Provide the (X, Y) coordinate of the cell's center where the given text is located.  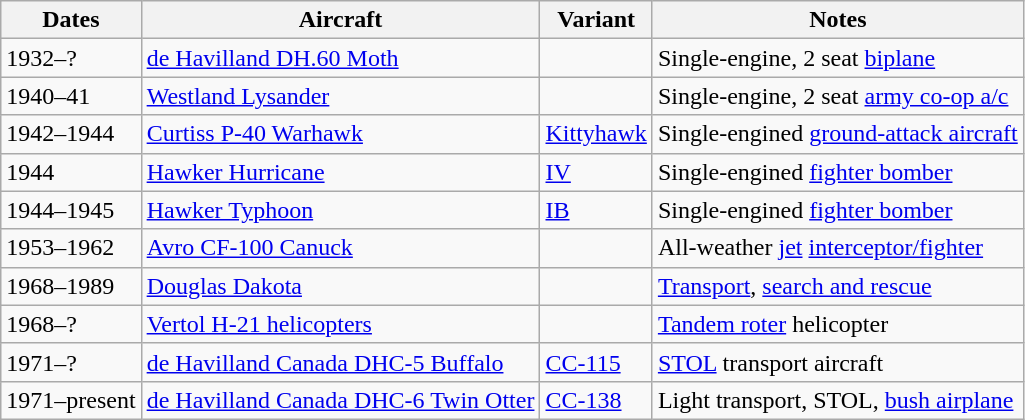
1953–1962 (71, 248)
1971–present (71, 400)
STOL transport aircraft (838, 362)
1944–1945 (71, 210)
Single-engine, 2 seat army co-op a/c (838, 96)
Avro CF-100 Canuck (340, 248)
IB (596, 210)
CC-115 (596, 362)
1932–? (71, 58)
Hawker Hurricane (340, 172)
Douglas Dakota (340, 286)
de Havilland DH.60 Moth (340, 58)
Single-engine, 2 seat biplane (838, 58)
Tandem roter helicopter (838, 324)
Variant (596, 20)
Kittyhawk (596, 134)
Transport, search and rescue (838, 286)
Hawker Typhoon (340, 210)
Curtiss P-40 Warhawk (340, 134)
Dates (71, 20)
1968–? (71, 324)
Light transport, STOL, bush airplane (838, 400)
Aircraft (340, 20)
1944 (71, 172)
de Havilland Canada DHC-6 Twin Otter (340, 400)
Single-engined ground-attack aircraft (838, 134)
1942–1944 (71, 134)
All-weather jet interceptor/fighter (838, 248)
CC-138 (596, 400)
1968–1989 (71, 286)
Notes (838, 20)
Westland Lysander (340, 96)
1940–41 (71, 96)
1971–? (71, 362)
de Havilland Canada DHC-5 Buffalo (340, 362)
Vertol H-21 helicopters (340, 324)
IV (596, 172)
